Pinpoint the cell where the given text exists, returning its [X, Y] midpoint coordinate. 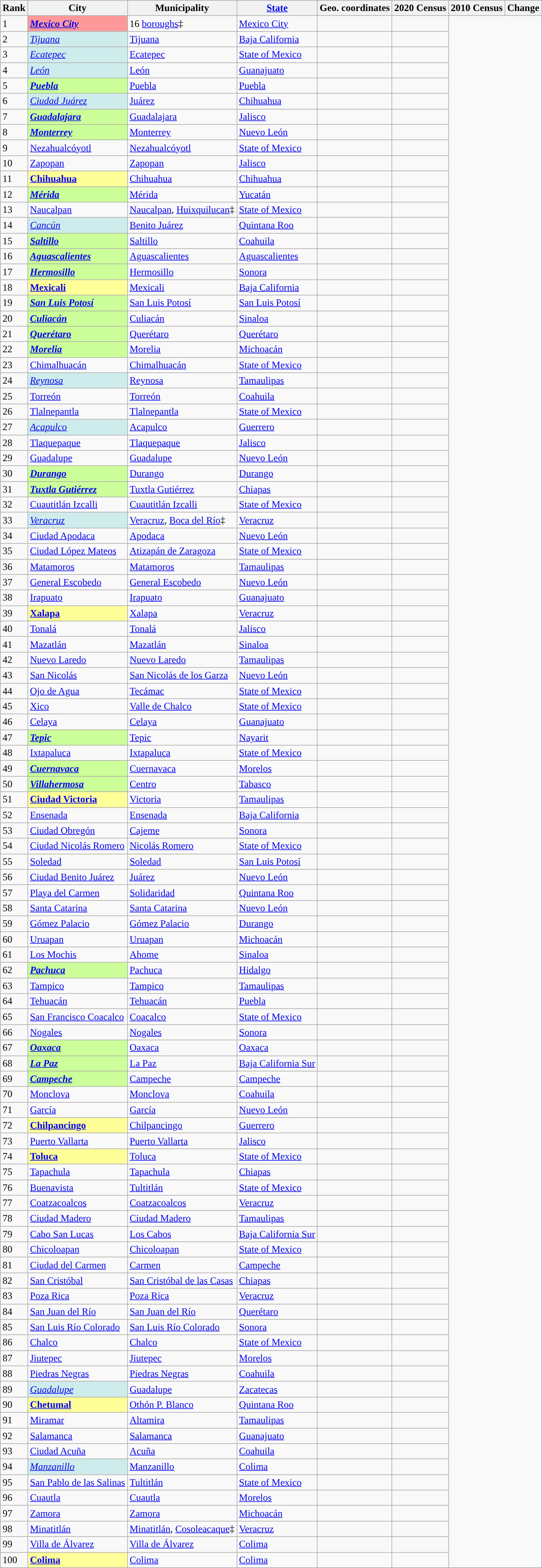
Ciudad Benito Juárez [77, 877]
47 [14, 738]
99 [14, 1544]
54 [14, 846]
71 [14, 1110]
Minatitlán [77, 1529]
45 [14, 707]
9 [14, 148]
85 [14, 1327]
28 [14, 442]
San Nicolás [77, 675]
15 [14, 241]
69 [14, 1079]
67 [14, 1048]
65 [14, 1017]
6 [14, 101]
33 [14, 520]
4 [14, 70]
Minatitlán, Cosoleacaque‡ [182, 1529]
Othón P. Blanco [182, 1405]
Nicolás Romero [182, 846]
40 [14, 629]
74 [14, 1156]
29 [14, 458]
Valle de Chalco [182, 707]
94 [14, 1467]
Buenavista [77, 1188]
50 [14, 784]
32 [14, 505]
91 [14, 1420]
70 [14, 1094]
10 [14, 163]
60 [14, 939]
San Cristóbal de las Casas [182, 1281]
Atizapán de Zaragoza [182, 551]
Coacalco [182, 1017]
Ahome [182, 955]
93 [14, 1451]
Municipality [182, 8]
13 [14, 210]
96 [14, 1498]
Acuña [182, 1451]
Ciudad Obregón [77, 830]
Benito Juárez [182, 225]
Ciudad Acuña [77, 1451]
Ciudad López Mateos [77, 551]
35 [14, 551]
42 [14, 660]
36 [14, 567]
20 [14, 318]
61 [14, 955]
Victoria [182, 799]
7 [14, 117]
51 [14, 799]
12 [14, 194]
Hidalgo [277, 970]
Ciudad Victoria [77, 799]
38 [14, 598]
Cajeme [182, 830]
25 [14, 396]
59 [14, 923]
68 [14, 1063]
64 [14, 1001]
Miramar [77, 1420]
75 [14, 1172]
24 [14, 380]
78 [14, 1219]
22 [14, 349]
27 [14, 427]
Cabo San Lucas [77, 1234]
Ciudad Apodaca [77, 536]
8 [14, 132]
44 [14, 691]
19 [14, 303]
37 [14, 582]
Zacatecas [277, 1389]
Los Cabos [182, 1234]
83 [14, 1296]
100 [14, 1560]
39 [14, 613]
87 [14, 1358]
23 [14, 365]
3 [14, 55]
31 [14, 489]
52 [14, 815]
5 [14, 86]
Nayarit [277, 738]
Ciudad del Carmen [77, 1265]
Cancún [77, 225]
26 [14, 411]
79 [14, 1234]
Rank [14, 8]
Change [523, 8]
11 [14, 179]
Centro [182, 784]
14 [14, 225]
2 [14, 39]
Ciudad Nicolás Romero [77, 846]
Apodaca [182, 536]
77 [14, 1203]
84 [14, 1312]
41 [14, 644]
Ciudad Juárez [77, 101]
Los Mochis [77, 955]
89 [14, 1389]
Solidaridad [182, 892]
55 [14, 861]
Ojo de Agua [77, 691]
62 [14, 970]
43 [14, 675]
2010 Census [477, 8]
48 [14, 753]
San Cristóbal [77, 1281]
95 [14, 1482]
16 [14, 256]
63 [14, 986]
Geo. coordinates [355, 8]
90 [14, 1405]
San Pablo de las Salinas [77, 1482]
2020 Census [420, 8]
58 [14, 908]
97 [14, 1513]
Villahermosa [77, 784]
Naucalpan [77, 210]
56 [14, 877]
92 [14, 1435]
57 [14, 892]
66 [14, 1032]
Tabasco [277, 784]
Chetumal [77, 1405]
72 [14, 1125]
88 [14, 1374]
81 [14, 1265]
34 [14, 536]
80 [14, 1250]
49 [14, 769]
18 [14, 287]
1 [14, 24]
Veracruz, Boca del Río‡ [182, 520]
17 [14, 272]
Yucatán [277, 194]
San Nicolás de los Garza [182, 675]
16 boroughs‡ [182, 24]
86 [14, 1343]
76 [14, 1188]
30 [14, 474]
Playa del Carmen [77, 892]
Carmen [182, 1265]
53 [14, 830]
82 [14, 1281]
State [277, 8]
21 [14, 334]
98 [14, 1529]
Tecámac [182, 691]
46 [14, 722]
Xico [77, 707]
73 [14, 1141]
City [77, 8]
San Francisco Coacalco [77, 1017]
Naucalpan, Huixquilucan‡ [182, 210]
Altamira [182, 1420]
